Return the (x, y) coordinate for the center point of the cell that contains the specified text.  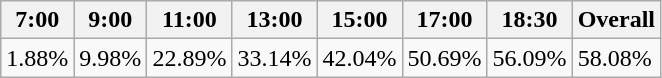
Overall (616, 20)
17:00 (444, 20)
9.98% (110, 58)
56.09% (530, 58)
58.08% (616, 58)
22.89% (190, 58)
13:00 (274, 20)
7:00 (38, 20)
9:00 (110, 20)
18:30 (530, 20)
50.69% (444, 58)
33.14% (274, 58)
42.04% (360, 58)
1.88% (38, 58)
11:00 (190, 20)
15:00 (360, 20)
